Find where the given text appears and provide that cell's center as [x, y] coordinate. 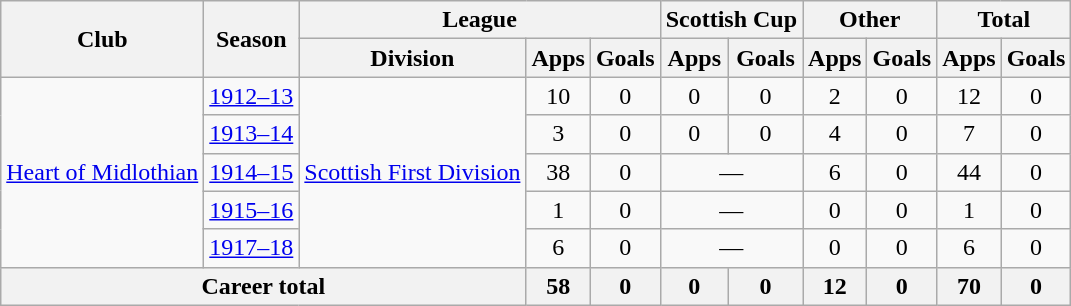
1913–14 [252, 134]
58 [558, 286]
Scottish Cup [731, 20]
League [480, 20]
1917–18 [252, 248]
44 [969, 172]
70 [969, 286]
10 [558, 96]
Club [102, 39]
Career total [264, 286]
2 [835, 96]
Heart of Midlothian [102, 172]
Season [252, 39]
1914–15 [252, 172]
1915–16 [252, 210]
38 [558, 172]
3 [558, 134]
1912–13 [252, 96]
Total [1004, 20]
Other [870, 20]
4 [835, 134]
Scottish First Division [412, 172]
Division [412, 58]
7 [969, 134]
